Identify which cell holds the provided text, then report its [X, Y] central coordinate. 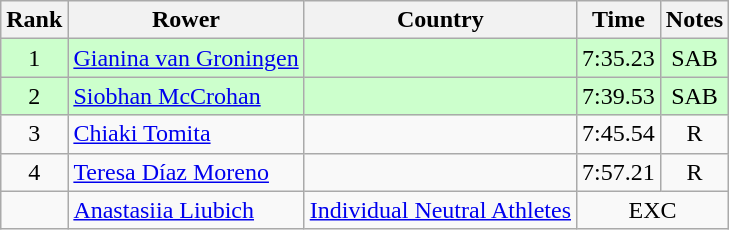
7:35.23 [619, 58]
7:45.54 [619, 134]
Anastasiia Liubich [186, 210]
Time [619, 20]
4 [34, 172]
Rank [34, 20]
7:57.21 [619, 172]
7:39.53 [619, 96]
Notes [694, 20]
Individual Neutral Athletes [440, 210]
Country [440, 20]
Rower [186, 20]
Siobhan McCrohan [186, 96]
Teresa Díaz Moreno [186, 172]
Chiaki Tomita [186, 134]
2 [34, 96]
Gianina van Groningen [186, 58]
1 [34, 58]
EXC [653, 210]
3 [34, 134]
